Return the [x, y] coordinate for the center point of the cell that contains the specified text.  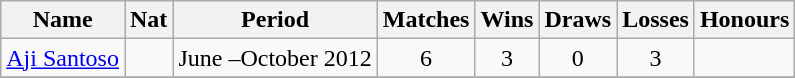
Aji Santoso [63, 58]
Honours [744, 20]
0 [578, 58]
6 [426, 58]
Losses [656, 20]
Matches [426, 20]
June –October 2012 [275, 58]
Name [63, 20]
Period [275, 20]
Nat [148, 20]
Draws [578, 20]
Wins [507, 20]
